From the cell containing the given text, extract its center point as [x, y] coordinate. 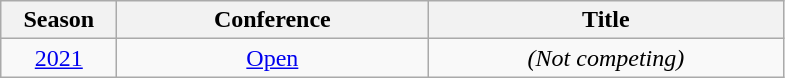
Season [59, 20]
2021 [59, 58]
Conference [272, 20]
Open [272, 58]
Title [606, 20]
(Not competing) [606, 58]
